Pinpoint the cell where the given text exists, returning its (X, Y) midpoint coordinate. 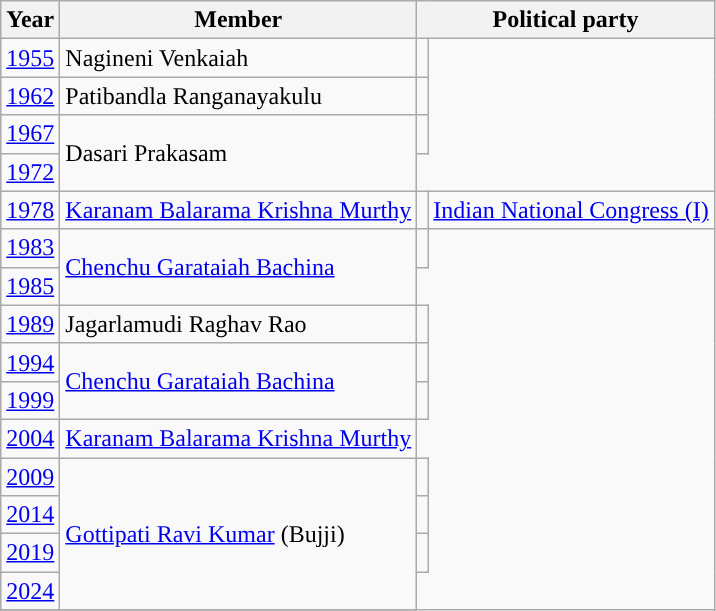
1967 (30, 134)
1985 (30, 286)
1994 (30, 362)
2014 (30, 515)
2004 (30, 438)
1989 (30, 324)
Member (238, 20)
Year (30, 20)
Gottipati Ravi Kumar (Bujji) (238, 534)
Patibandla Ranganayakulu (238, 96)
Political party (566, 20)
1972 (30, 172)
Nagineni Venkaiah (238, 58)
2024 (30, 591)
1978 (30, 210)
1983 (30, 248)
1962 (30, 96)
Indian National Congress (I) (571, 210)
Dasari Prakasam (238, 153)
1955 (30, 58)
1999 (30, 400)
2019 (30, 553)
Jagarlamudi Raghav Rao (238, 324)
2009 (30, 477)
